Provide the [x, y] coordinate of the cell's center where the given text is located.  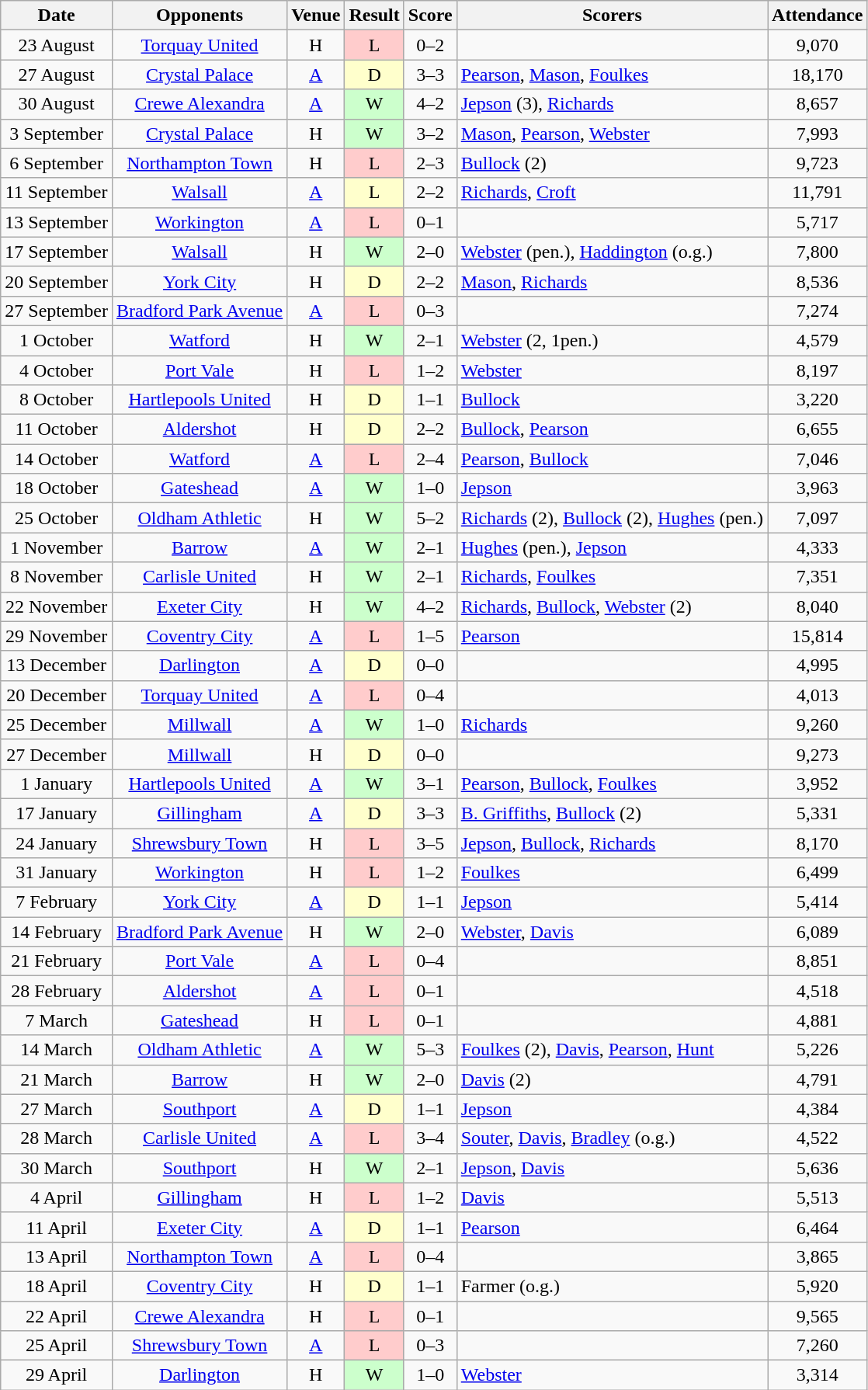
6,089 [818, 932]
Date [57, 16]
24 January [57, 843]
18 October [57, 488]
Webster (2, 1pen.) [612, 340]
Bullock [612, 400]
Mason, Richards [612, 281]
11 September [57, 193]
4,579 [818, 340]
4,013 [818, 695]
Bullock, Pearson [612, 429]
4,522 [818, 1138]
8,040 [818, 606]
13 September [57, 222]
29 November [57, 636]
Souter, Davis, Bradley (o.g.) [612, 1138]
14 February [57, 932]
3,963 [818, 488]
23 August [57, 45]
30 August [57, 104]
Webster, Davis [612, 932]
20 September [57, 281]
4 October [57, 370]
30 March [57, 1168]
8,197 [818, 370]
7,800 [818, 252]
Mason, Pearson, Webster [612, 134]
1 October [57, 340]
9,273 [818, 754]
29 April [57, 1375]
5,414 [818, 902]
7,993 [818, 134]
8 October [57, 400]
4,384 [818, 1109]
27 March [57, 1109]
Score [430, 16]
6 September [57, 163]
3 September [57, 134]
9,070 [818, 45]
14 March [57, 1050]
Foulkes [612, 873]
3–4 [430, 1138]
18,170 [818, 75]
5–2 [430, 518]
4,791 [818, 1079]
1–5 [430, 636]
22 November [57, 606]
7,260 [818, 1346]
5,636 [818, 1168]
31 January [57, 873]
Farmer (o.g.) [612, 1286]
27 August [57, 75]
7,046 [818, 459]
21 February [57, 961]
6,655 [818, 429]
25 December [57, 725]
5,226 [818, 1050]
B. Griffiths, Bullock (2) [612, 813]
20 December [57, 695]
3,952 [818, 784]
9,260 [818, 725]
Davis [612, 1197]
8,536 [818, 281]
8,851 [818, 961]
3–2 [430, 134]
Hughes (pen.), Jepson [612, 547]
27 September [57, 311]
Pearson, Mason, Foulkes [612, 75]
Richards [612, 725]
7 March [57, 1020]
11,791 [818, 193]
11 April [57, 1227]
4,995 [818, 665]
8,170 [818, 843]
Davis (2) [612, 1079]
2–4 [430, 459]
11 October [57, 429]
22 April [57, 1316]
14 October [57, 459]
28 February [57, 991]
9,565 [818, 1316]
7,274 [818, 311]
Opponents [199, 16]
Jepson, Davis [612, 1168]
5,920 [818, 1286]
Foulkes (2), Davis, Pearson, Hunt [612, 1050]
8,657 [818, 104]
1 January [57, 784]
2–3 [430, 163]
13 December [57, 665]
4,881 [818, 1020]
5,513 [818, 1197]
1 November [57, 547]
15,814 [818, 636]
4,333 [818, 547]
Richards, Foulkes [612, 577]
Jepson, Bullock, Richards [612, 843]
5,331 [818, 813]
Attendance [818, 16]
5–3 [430, 1050]
3,220 [818, 400]
3,314 [818, 1375]
9,723 [818, 163]
3–1 [430, 784]
Webster (pen.), Haddington (o.g.) [612, 252]
Scorers [612, 16]
4,518 [818, 991]
Jepson (3), Richards [612, 104]
3,865 [818, 1256]
Richards, Croft [612, 193]
13 April [57, 1256]
Pearson, Bullock, Foulkes [612, 784]
17 January [57, 813]
7,097 [818, 518]
6,499 [818, 873]
4 April [57, 1197]
6,464 [818, 1227]
Bullock (2) [612, 163]
21 March [57, 1079]
0–2 [430, 45]
Richards (2), Bullock (2), Hughes (pen.) [612, 518]
Pearson, Bullock [612, 459]
27 December [57, 754]
25 October [57, 518]
18 April [57, 1286]
Venue [316, 16]
25 April [57, 1346]
5,717 [818, 222]
7 February [57, 902]
28 March [57, 1138]
3–5 [430, 843]
Richards, Bullock, Webster (2) [612, 606]
8 November [57, 577]
7,351 [818, 577]
17 September [57, 252]
Result [374, 16]
